Find where the given text appears and provide that cell's center as [X, Y] coordinate. 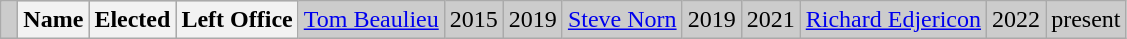
Tom Beaulieu [371, 20]
Elected [132, 20]
2021 [770, 20]
2022 [1016, 20]
2015 [474, 20]
Left Office [237, 20]
Richard Edjericon [893, 20]
Name [54, 20]
Steve Norn [622, 20]
present [1086, 20]
